Return (x, y) of the center of cell containing provided text 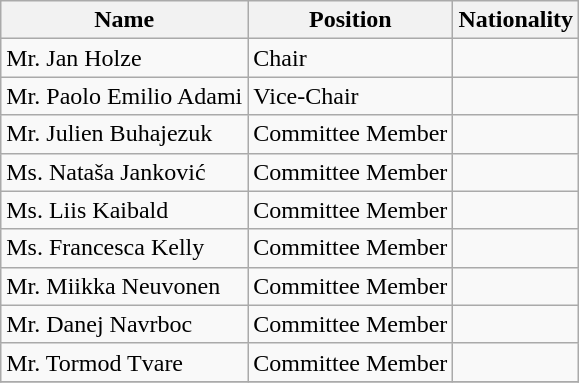
Vice-Chair (350, 96)
Chair (350, 58)
Position (350, 20)
Mr. Jan Holze (124, 58)
Mr. Danej Navrboc (124, 324)
Mr. Julien Buhajezuk (124, 134)
Ms. Francesca Kelly (124, 248)
Nationality (516, 20)
Mr. Tormod Tvare (124, 362)
Ms. Liis Kaibald (124, 210)
Name (124, 20)
Mr. Paolo Emilio Adami (124, 96)
Mr. Miikka Neuvonen (124, 286)
Ms. Nataša Janković (124, 172)
